Output the [X, Y] coordinate of the center of the cell containing the given text.  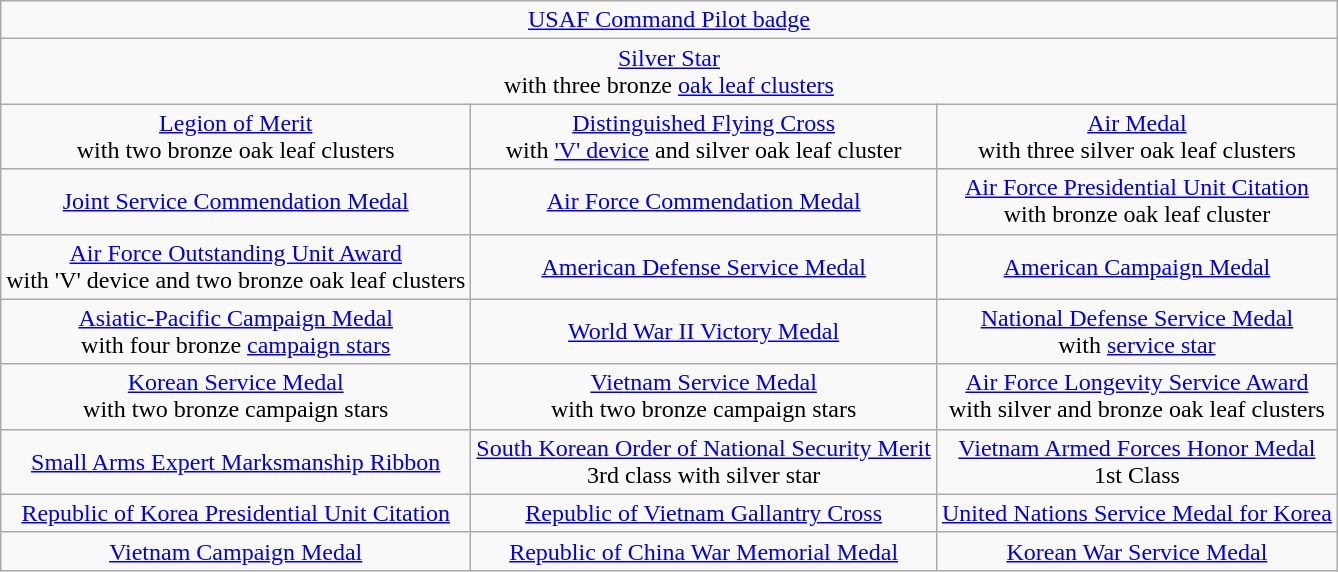
Republic of China War Memorial Medal [704, 551]
Small Arms Expert Marksmanship Ribbon [236, 462]
Air Medalwith three silver oak leaf clusters [1136, 136]
Asiatic-Pacific Campaign Medalwith four bronze campaign stars [236, 332]
Korean War Service Medal [1136, 551]
Air Force Presidential Unit Citationwith bronze oak leaf cluster [1136, 202]
Legion of Meritwith two bronze oak leaf clusters [236, 136]
Republic of Vietnam Gallantry Cross [704, 513]
Distinguished Flying Crosswith 'V' device and silver oak leaf cluster [704, 136]
Korean Service Medalwith two bronze campaign stars [236, 396]
Air Force Outstanding Unit Awardwith 'V' device and two bronze oak leaf clusters [236, 266]
World War II Victory Medal [704, 332]
Vietnam Armed Forces Honor Medal1st Class [1136, 462]
American Defense Service Medal [704, 266]
USAF Command Pilot badge [670, 20]
Vietnam Service Medalwith two bronze campaign stars [704, 396]
Air Force Commendation Medal [704, 202]
Silver Starwith three bronze oak leaf clusters [670, 72]
Air Force Longevity Service Awardwith silver and bronze oak leaf clusters [1136, 396]
Joint Service Commendation Medal [236, 202]
Republic of Korea Presidential Unit Citation [236, 513]
American Campaign Medal [1136, 266]
National Defense Service Medalwith service star [1136, 332]
Vietnam Campaign Medal [236, 551]
South Korean Order of National Security Merit3rd class with silver star [704, 462]
United Nations Service Medal for Korea [1136, 513]
